Scan for the cell matching the given text and deliver its [X, Y] coordinate at center. 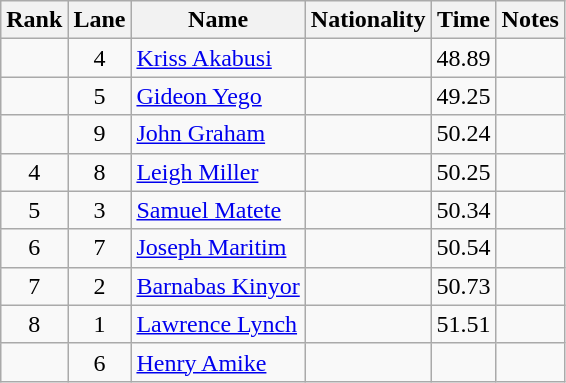
Gideon Yego [218, 96]
Samuel Matete [218, 210]
50.24 [464, 134]
John Graham [218, 134]
50.34 [464, 210]
1 [100, 324]
51.51 [464, 324]
50.54 [464, 248]
50.73 [464, 286]
49.25 [464, 96]
Notes [530, 20]
Lawrence Lynch [218, 324]
Nationality [368, 20]
Joseph Maritim [218, 248]
Barnabas Kinyor [218, 286]
Time [464, 20]
Rank [34, 20]
3 [100, 210]
50.25 [464, 172]
Lane [100, 20]
48.89 [464, 58]
Kriss Akabusi [218, 58]
2 [100, 286]
Leigh Miller [218, 172]
Henry Amike [218, 362]
9 [100, 134]
Name [218, 20]
